Detect which cell encompasses the target text, then output its (X, Y) center coordinate. 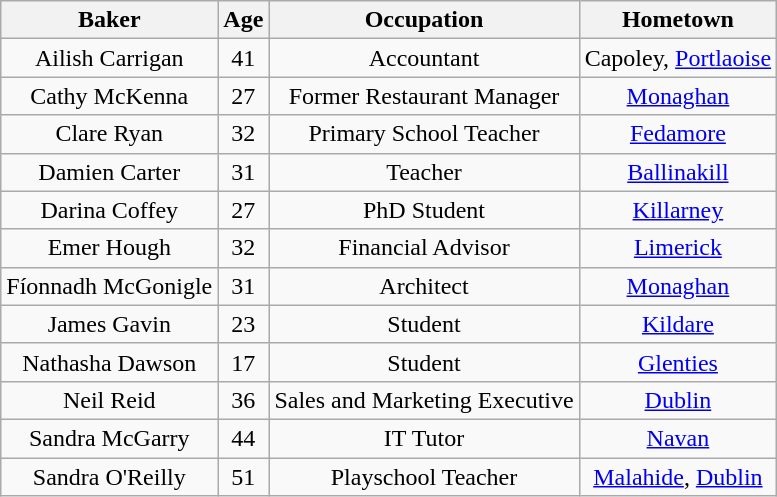
Clare Ryan (110, 134)
Financial Advisor (424, 248)
Accountant (424, 58)
Hometown (678, 20)
Age (244, 20)
Baker (110, 20)
Neil Reid (110, 400)
Damien Carter (110, 172)
Emer Hough (110, 248)
Occupation (424, 20)
PhD Student (424, 210)
Primary School Teacher (424, 134)
Kildare (678, 324)
Playschool Teacher (424, 477)
James Gavin (110, 324)
Architect (424, 286)
Sales and Marketing Executive (424, 400)
Former Restaurant Manager (424, 96)
23 (244, 324)
Sandra McGarry (110, 438)
IT Tutor (424, 438)
Killarney (678, 210)
51 (244, 477)
41 (244, 58)
Ailish Carrigan (110, 58)
Navan (678, 438)
Glenties (678, 362)
44 (244, 438)
Teacher (424, 172)
Darina Coffey (110, 210)
Malahide, Dublin (678, 477)
Nathasha Dawson (110, 362)
Ballinakill (678, 172)
Fedamore (678, 134)
17 (244, 362)
Dublin (678, 400)
Capoley, Portlaoise (678, 58)
Fíonnadh McGonigle (110, 286)
Sandra O'Reilly (110, 477)
36 (244, 400)
Cathy McKenna (110, 96)
Limerick (678, 248)
